Provide the [X, Y] coordinate of the cell's center where the given text is located.  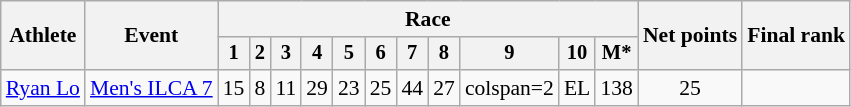
M* [616, 54]
Men's ILCA 7 [152, 88]
23 [349, 88]
9 [510, 54]
3 [286, 54]
colspan=2 [510, 88]
7 [412, 54]
Race [428, 19]
15 [234, 88]
Event [152, 36]
29 [317, 88]
Ryan Lo [43, 88]
EL [578, 88]
Final rank [796, 36]
27 [444, 88]
5 [349, 54]
Net points [690, 36]
2 [260, 54]
11 [286, 88]
4 [317, 54]
44 [412, 88]
138 [616, 88]
10 [578, 54]
1 [234, 54]
6 [381, 54]
Athlete [43, 36]
